Locate the cell with the specified text and output its (X, Y) center coordinate. 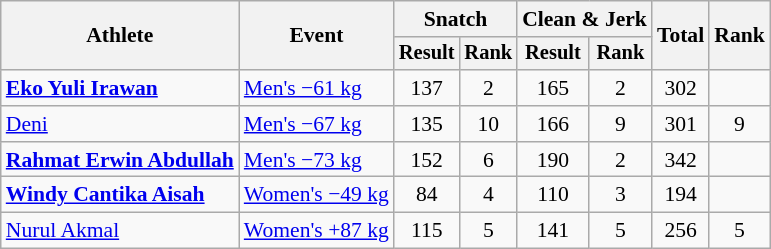
Rahmat Erwin Abdullah (120, 160)
165 (553, 88)
Event (316, 36)
256 (680, 231)
84 (427, 195)
135 (427, 124)
Athlete (120, 36)
10 (488, 124)
Eko Yuli Irawan (120, 88)
Deni (120, 124)
141 (553, 231)
152 (427, 160)
115 (427, 231)
Women's −49 kg (316, 195)
Total (680, 36)
Snatch (456, 19)
194 (680, 195)
Men's −73 kg (316, 160)
4 (488, 195)
3 (620, 195)
166 (553, 124)
Men's −67 kg (316, 124)
301 (680, 124)
Men's −61 kg (316, 88)
190 (553, 160)
6 (488, 160)
Windy Cantika Aisah (120, 195)
137 (427, 88)
302 (680, 88)
Nurul Akmal (120, 231)
Women's +87 kg (316, 231)
110 (553, 195)
Clean & Jerk (584, 19)
342 (680, 160)
